Pinpoint the cell where the given text exists, returning its (X, Y) midpoint coordinate. 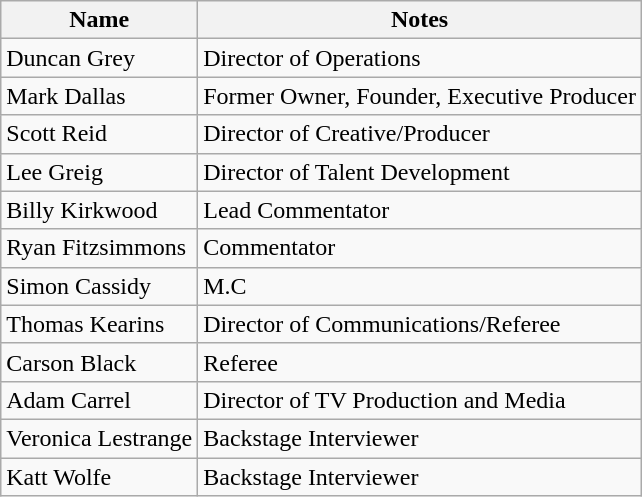
Thomas Kearins (100, 324)
Carson Black (100, 362)
Commentator (420, 248)
Billy Kirkwood (100, 210)
Lee Greig (100, 172)
Referee (420, 362)
Director of Communications/Referee (420, 324)
Director of TV Production and Media (420, 400)
Scott Reid (100, 134)
Name (100, 20)
Ryan Fitzsimmons (100, 248)
M.C (420, 286)
Director of Talent Development (420, 172)
Simon Cassidy (100, 286)
Director of Creative/Producer (420, 134)
Former Owner, Founder, Executive Producer (420, 96)
Veronica Lestrange (100, 438)
Lead Commentator (420, 210)
Notes (420, 20)
Adam Carrel (100, 400)
Duncan Grey (100, 58)
Director of Operations (420, 58)
Katt Wolfe (100, 477)
Mark Dallas (100, 96)
